Identify which cell holds the provided text, then report its [X, Y] central coordinate. 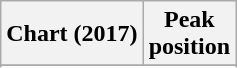
Chart (2017) [72, 34]
Peakposition [189, 34]
